Identify which cell holds the provided text, then report its [x, y] central coordinate. 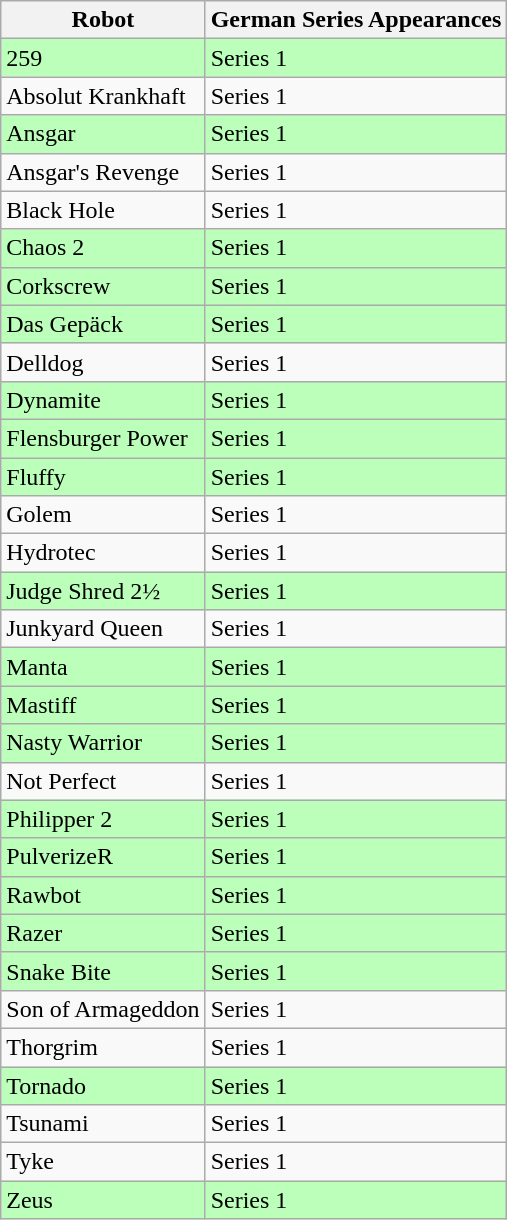
Ansgar [103, 134]
Not Perfect [103, 781]
Razer [103, 933]
Tyke [103, 1162]
Zeus [103, 1200]
Chaos 2 [103, 248]
Snake Bite [103, 971]
German Series Appearances [356, 20]
Dynamite [103, 400]
Tsunami [103, 1124]
PulverizeR [103, 857]
Delldog [103, 362]
Hydrotec [103, 553]
Junkyard Queen [103, 629]
Golem [103, 515]
Nasty Warrior [103, 743]
Tornado [103, 1085]
Corkscrew [103, 286]
Fluffy [103, 477]
259 [103, 58]
Das Gepäck [103, 324]
Flensburger Power [103, 438]
Philipper 2 [103, 819]
Judge Shred 2½ [103, 591]
Ansgar's Revenge [103, 172]
Son of Armageddon [103, 1009]
Thorgrim [103, 1047]
Absolut Krankhaft [103, 96]
Rawbot [103, 895]
Manta [103, 667]
Mastiff [103, 705]
Black Hole [103, 210]
Robot [103, 20]
